Extract the (X, Y) coordinate from the center of the cell holding the provided text.  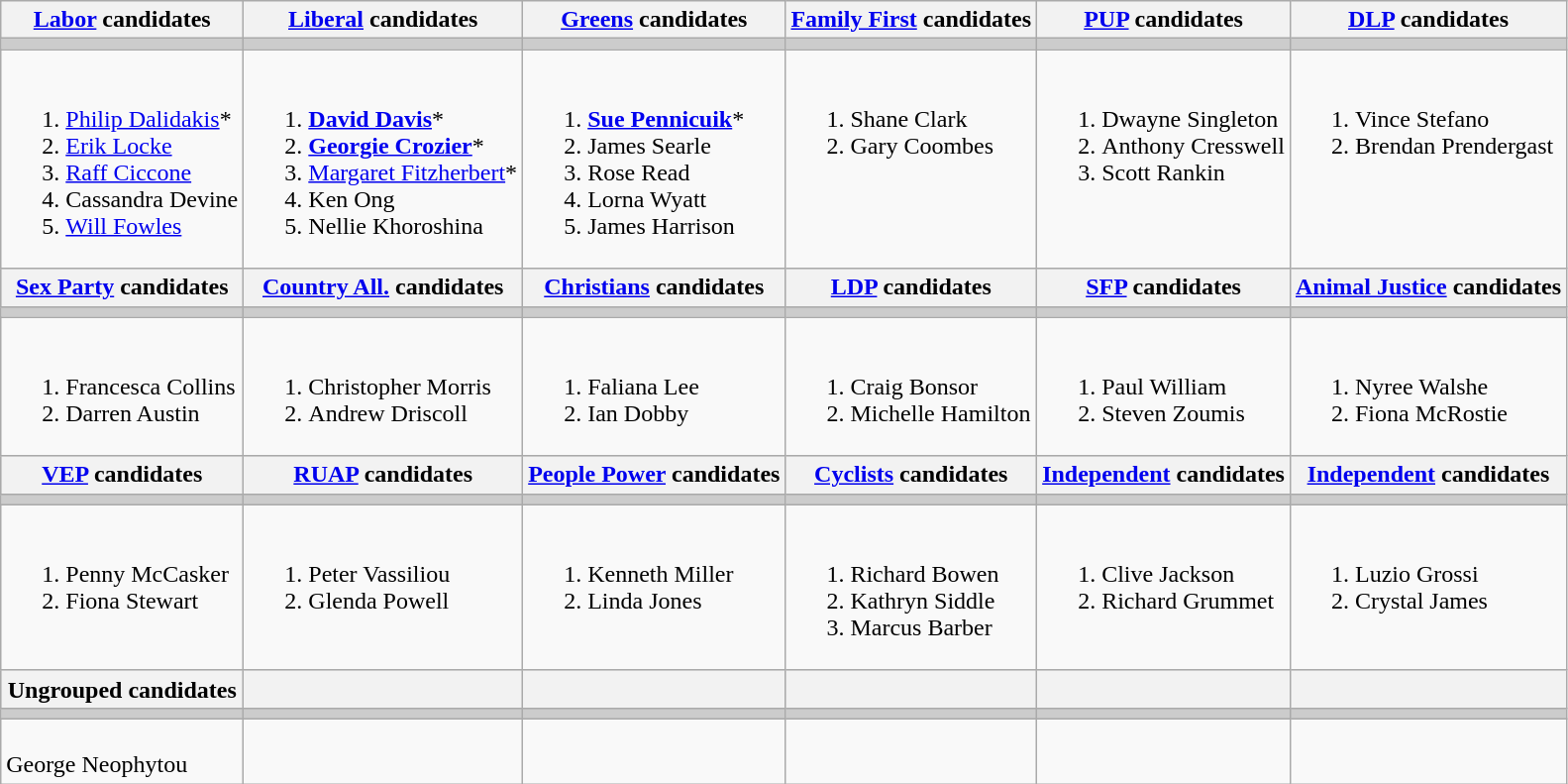
Family First candidates (911, 20)
Liberal candidates (383, 20)
Penny McCaskerFiona Stewart (123, 587)
Cyclists candidates (911, 475)
Vince StefanoBrendan Prendergast (1428, 159)
Sue Pennicuik*James SearleRose ReadLorna WyattJames Harrison (654, 159)
George Neophytou (123, 751)
Nyree WalsheFiona McRostie (1428, 387)
Richard BowenKathryn SiddleMarcus Barber (911, 587)
Clive JacksonRichard Grummet (1164, 587)
Dwayne SingletonAnthony CresswellScott Rankin (1164, 159)
Greens candidates (654, 20)
Animal Justice candidates (1428, 287)
Peter VassiliouGlenda Powell (383, 587)
Country All. candidates (383, 287)
SFP candidates (1164, 287)
David Davis*Georgie Crozier*Margaret Fitzherbert*Ken OngNellie Khoroshina (383, 159)
VEP candidates (123, 475)
DLP candidates (1428, 20)
People Power candidates (654, 475)
Luzio GrossiCrystal James (1428, 587)
Shane ClarkGary Coombes (911, 159)
RUAP candidates (383, 475)
LDP candidates (911, 287)
Philip Dalidakis*Erik LockeRaff CicconeCassandra DevineWill Fowles (123, 159)
Craig BonsorMichelle Hamilton (911, 387)
Paul WilliamSteven Zoumis (1164, 387)
Ungrouped candidates (123, 689)
Christopher MorrisAndrew Driscoll (383, 387)
Sex Party candidates (123, 287)
PUP candidates (1164, 20)
Francesca CollinsDarren Austin (123, 387)
Faliana LeeIan Dobby (654, 387)
Christians candidates (654, 287)
Kenneth MillerLinda Jones (654, 587)
Labor candidates (123, 20)
